Scan for the cell matching the given text and deliver its [x, y] coordinate at center. 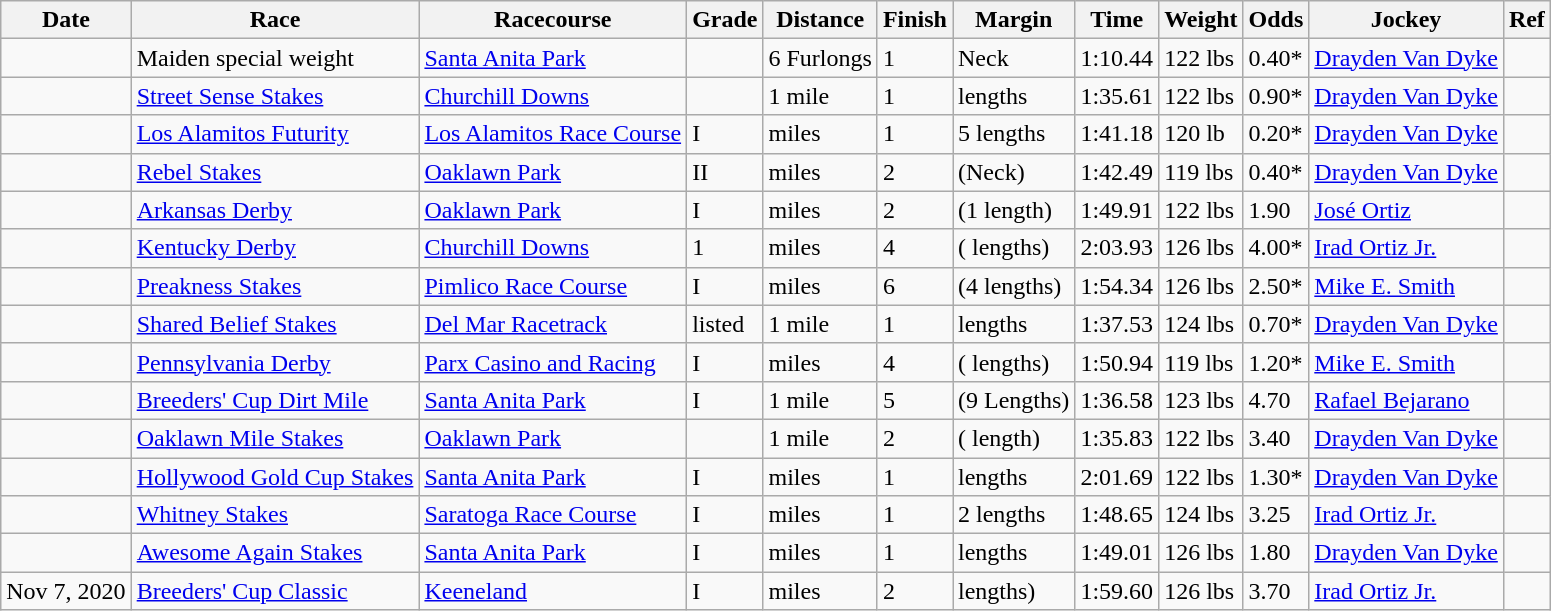
Maiden special weight [275, 58]
Neck [1013, 58]
1.80 [1276, 553]
Shared Belief Stakes [275, 324]
1:37.53 [1117, 324]
Preakness Stakes [275, 286]
Breeders' Cup Dirt Mile [275, 400]
1:10.44 [1117, 58]
1:50.94 [1117, 362]
5 lengths [1013, 134]
Rebel Stakes [275, 172]
Jockey [1406, 20]
1:48.65 [1117, 515]
Del Mar Racetrack [553, 324]
Oaklawn Mile Stakes [275, 438]
6 Furlongs [820, 58]
1.30* [1276, 477]
1:49.01 [1117, 553]
1.90 [1276, 210]
Pennsylvania Derby [275, 362]
Ref [1526, 20]
(4 lengths) [1013, 286]
Distance [820, 20]
Arkansas Derby [275, 210]
Los Alamitos Futurity [275, 134]
3.25 [1276, 515]
Margin [1013, 20]
listed [725, 324]
1:36.58 [1117, 400]
Pimlico Race Course [553, 286]
(Neck) [1013, 172]
Date [66, 20]
Whitney Stakes [275, 515]
Hollywood Gold Cup Stakes [275, 477]
2.50* [1276, 286]
lengths) [1013, 591]
5 [914, 400]
( length) [1013, 438]
II [725, 172]
1:35.83 [1117, 438]
Race [275, 20]
2:01.69 [1117, 477]
Rafael Bejarano [1406, 400]
6 [914, 286]
Weight [1201, 20]
1:59.60 [1117, 591]
Time [1117, 20]
Awesome Again Stakes [275, 553]
Racecourse [553, 20]
Keeneland [553, 591]
Odds [1276, 20]
1:49.91 [1117, 210]
4.70 [1276, 400]
3.40 [1276, 438]
0.70* [1276, 324]
1:54.34 [1117, 286]
3.70 [1276, 591]
123 lbs [1201, 400]
0.90* [1276, 96]
0.20* [1276, 134]
Grade [725, 20]
Saratoga Race Course [553, 515]
Nov 7, 2020 [66, 591]
Breeders' Cup Classic [275, 591]
1:35.61 [1117, 96]
1:41.18 [1117, 134]
1.20* [1276, 362]
Los Alamitos Race Course [553, 134]
Parx Casino and Racing [553, 362]
1:42.49 [1117, 172]
Street Sense Stakes [275, 96]
4.00* [1276, 248]
Finish [914, 20]
José Ortiz [1406, 210]
2 lengths [1013, 515]
120 lb [1201, 134]
(1 length) [1013, 210]
2:03.93 [1117, 248]
(9 Lengths) [1013, 400]
Kentucky Derby [275, 248]
